Find where the given text appears and provide that cell's center as (x, y) coordinate. 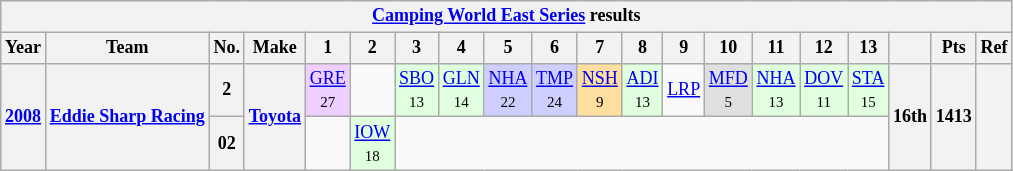
MFD5 (728, 90)
Year (24, 48)
Eddie Sharp Racing (127, 116)
NSH9 (600, 90)
4 (461, 48)
1413 (954, 116)
12 (824, 48)
10 (728, 48)
7 (600, 48)
ADI13 (642, 90)
3 (417, 48)
Make (274, 48)
16th (910, 116)
13 (868, 48)
6 (555, 48)
Pts (954, 48)
IOW18 (372, 144)
Team (127, 48)
11 (776, 48)
TMP24 (555, 90)
DOV11 (824, 90)
02 (226, 144)
NHA22 (508, 90)
2008 (24, 116)
SBO13 (417, 90)
LRP (684, 90)
GLN14 (461, 90)
9 (684, 48)
GRE27 (328, 90)
8 (642, 48)
Camping World East Series results (506, 16)
STA15 (868, 90)
5 (508, 48)
Toyota (274, 116)
1 (328, 48)
NHA13 (776, 90)
No. (226, 48)
Ref (994, 48)
